From the cell containing the given text, extract its center point as (X, Y) coordinate. 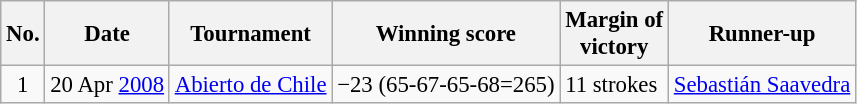
Winning score (446, 34)
Runner-up (762, 34)
Date (107, 34)
20 Apr 2008 (107, 85)
Sebastián Saavedra (762, 85)
1 (23, 85)
Abierto de Chile (250, 85)
11 strokes (614, 85)
No. (23, 34)
−23 (65-67-65-68=265) (446, 85)
Tournament (250, 34)
Margin ofvictory (614, 34)
